From the cell containing the given text, extract its center point as (x, y) coordinate. 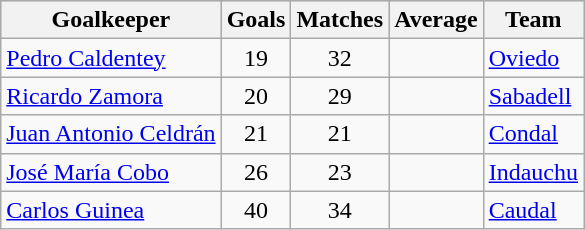
Goals (256, 20)
Pedro Caldentey (111, 58)
Matches (340, 20)
Ricardo Zamora (111, 96)
Caudal (533, 210)
Indauchu (533, 172)
Average (436, 20)
Carlos Guinea (111, 210)
26 (256, 172)
Juan Antonio Celdrán (111, 134)
Team (533, 20)
Oviedo (533, 58)
Sabadell (533, 96)
40 (256, 210)
23 (340, 172)
Goalkeeper (111, 20)
20 (256, 96)
29 (340, 96)
19 (256, 58)
32 (340, 58)
Condal (533, 134)
José María Cobo (111, 172)
34 (340, 210)
